Scan for the cell matching the given text and deliver its [x, y] coordinate at center. 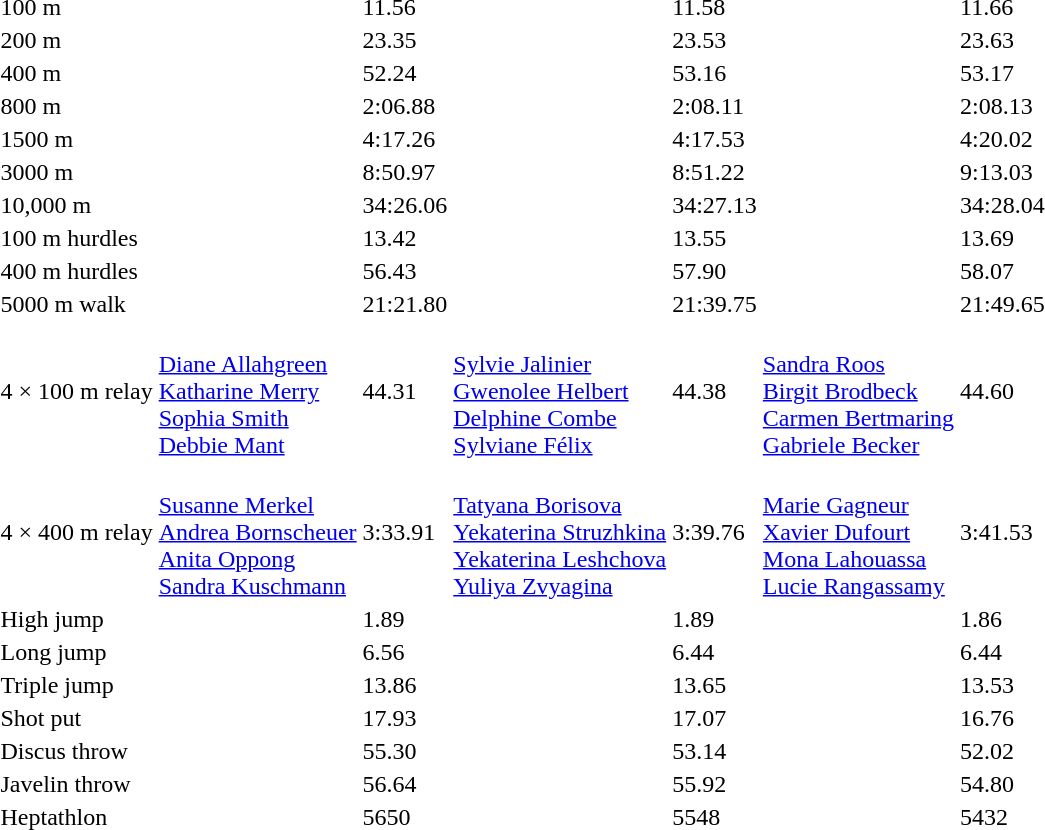
Sandra RoosBirgit BrodbeckCarmen BertmaringGabriele Becker [858, 391]
4:17.26 [405, 139]
13.86 [405, 685]
8:51.22 [715, 172]
44.38 [715, 391]
44.31 [405, 391]
6.56 [405, 652]
6.44 [715, 652]
2:06.88 [405, 106]
55.92 [715, 784]
Marie GagneurXavier DufourtMona LahouassaLucie Rangassamy [858, 532]
13.55 [715, 238]
56.64 [405, 784]
Susanne MerkelAndrea BornscheuerAnita OppongSandra Kuschmann [258, 532]
8:50.97 [405, 172]
13.42 [405, 238]
4:17.53 [715, 139]
Sylvie JalinierGwenolee HelbertDelphine CombeSylviane Félix [560, 391]
3:33.91 [405, 532]
23.35 [405, 40]
34:27.13 [715, 205]
57.90 [715, 271]
Diane AllahgreenKatharine MerrySophia SmithDebbie Mant [258, 391]
56.43 [405, 271]
2:08.11 [715, 106]
17.07 [715, 718]
34:26.06 [405, 205]
53.16 [715, 73]
55.30 [405, 751]
13.65 [715, 685]
21:21.80 [405, 304]
3:39.76 [715, 532]
23.53 [715, 40]
21:39.75 [715, 304]
17.93 [405, 718]
Tatyana BorisovaYekaterina StruzhkinaYekaterina LeshchovaYuliya Zvyagina [560, 532]
53.14 [715, 751]
52.24 [405, 73]
